Determine the (x, y) coordinate at the center of the cell enclosing the given text.  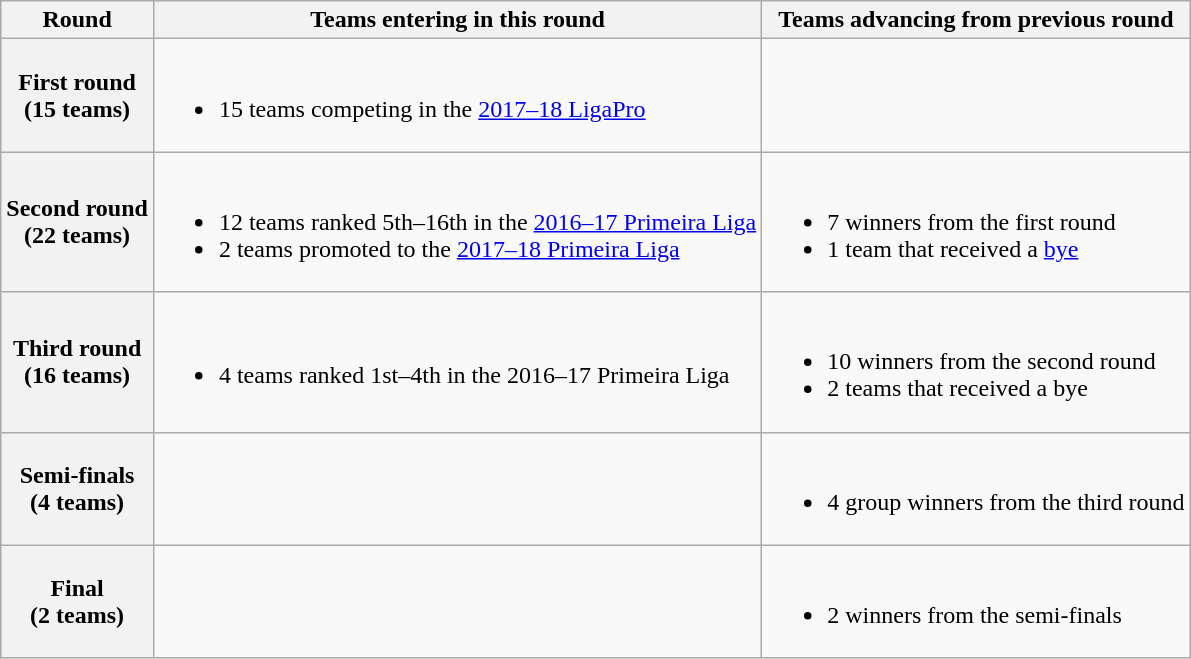
4 teams ranked 1st–4th in the 2016–17 Primeira Liga (457, 362)
Teams advancing from previous round (976, 20)
First round(15 teams) (78, 96)
7 winners from the first round1 team that received a bye (976, 222)
2 winners from the semi-finals (976, 602)
4 group winners from the third round (976, 488)
Round (78, 20)
10 winners from the second round2 teams that received a bye (976, 362)
15 teams competing in the 2017–18 LigaPro (457, 96)
Teams entering in this round (457, 20)
Second round(22 teams) (78, 222)
12 teams ranked 5th–16th in the 2016–17 Primeira Liga2 teams promoted to the 2017–18 Primeira Liga (457, 222)
Semi-finals(4 teams) (78, 488)
Final(2 teams) (78, 602)
Third round(16 teams) (78, 362)
